Locate the cell with the specified text and output its (x, y) center coordinate. 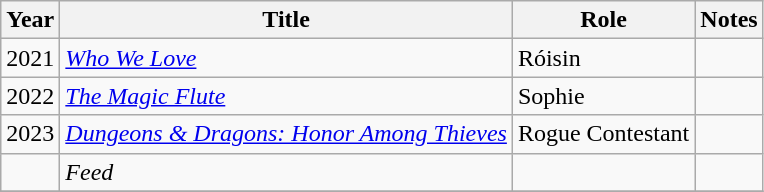
Notes (729, 20)
2021 (30, 58)
Feed (286, 172)
Sophie (603, 96)
2022 (30, 96)
Róisin (603, 58)
Rogue Contestant (603, 134)
Year (30, 20)
Dungeons & Dragons: Honor Among Thieves (286, 134)
Title (286, 20)
The Magic Flute (286, 96)
Role (603, 20)
2023 (30, 134)
Who We Love (286, 58)
